Find where the given text appears and provide that cell's center as [x, y] coordinate. 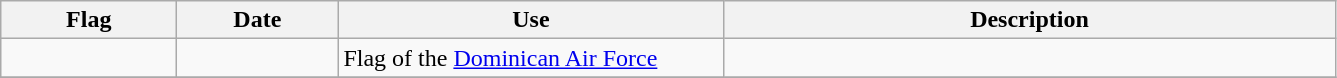
Flag [89, 20]
Use [531, 20]
Date [258, 20]
Description [1030, 20]
Flag of the Dominican Air Force [531, 58]
